Identify which cell holds the provided text, then report its [X, Y] central coordinate. 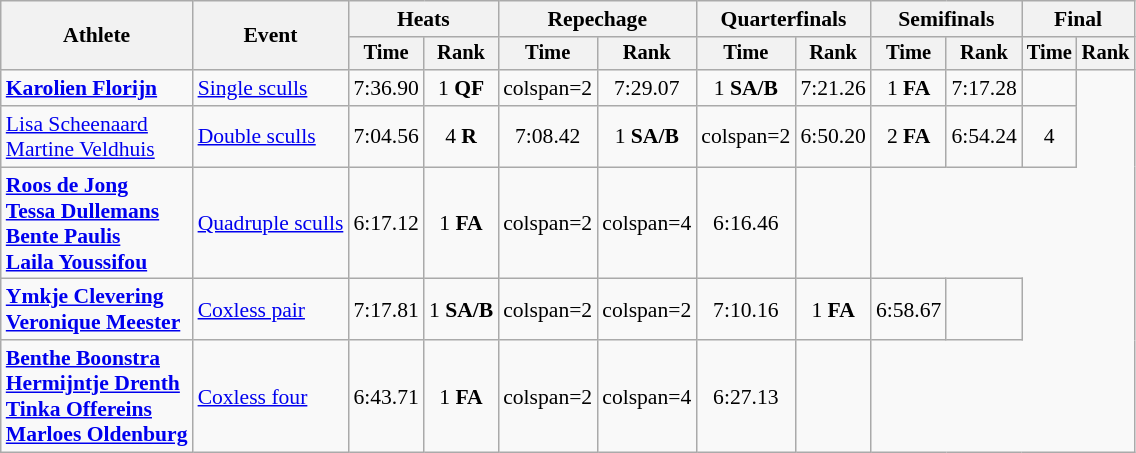
Coxless pair [271, 310]
7:10.16 [746, 310]
Lisa ScheenaardMartine Veldhuis [97, 136]
Ymkje CleveringVeronique Meester [97, 310]
Event [271, 36]
4 R [461, 136]
7:29.07 [646, 88]
7:17.28 [984, 88]
Quadruple sculls [271, 223]
Heats [423, 19]
Roos de JongTessa DullemansBente PaulisLaila Youssifou [97, 223]
Double sculls [271, 136]
Benthe BoonstraHermijntje DrenthTinka OffereinsMarloes Oldenburg [97, 396]
Single sculls [271, 88]
Karolien Florijn [97, 88]
7:17.81 [386, 310]
6:43.71 [386, 396]
6:16.46 [746, 223]
Coxless four [271, 396]
Semifinals [946, 19]
7:36.90 [386, 88]
Quarterfinals [784, 19]
2 FA [908, 136]
7:08.42 [548, 136]
Final [1078, 19]
Athlete [97, 36]
6:27.13 [746, 396]
7:04.56 [386, 136]
6:17.12 [386, 223]
6:54.24 [984, 136]
7:21.26 [832, 88]
6:58.67 [908, 310]
Repechage [597, 19]
6:50.20 [832, 136]
4 [1050, 136]
1 QF [461, 88]
